Detect which cell encompasses the target text, then output its (x, y) center coordinate. 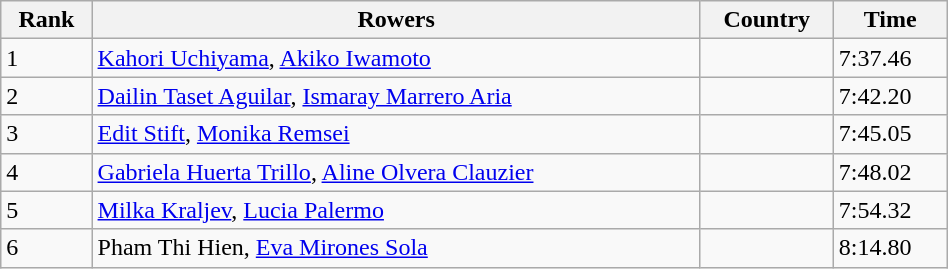
2 (46, 96)
Time (890, 20)
Pham Thi Hien, Eva Mirones Sola (396, 248)
7:48.02 (890, 172)
4 (46, 172)
7:45.05 (890, 134)
6 (46, 248)
Gabriela Huerta Trillo, Aline Olvera Clauzier (396, 172)
7:42.20 (890, 96)
Rowers (396, 20)
Kahori Uchiyama, Akiko Iwamoto (396, 58)
1 (46, 58)
Edit Stift, Monika Remsei (396, 134)
7:54.32 (890, 210)
8:14.80 (890, 248)
3 (46, 134)
Dailin Taset Aguilar, Ismaray Marrero Aria (396, 96)
Rank (46, 20)
Milka Kraljev, Lucia Palermo (396, 210)
5 (46, 210)
7:37.46 (890, 58)
Country (766, 20)
